Locate the cell with the specified text and output its [x, y] center coordinate. 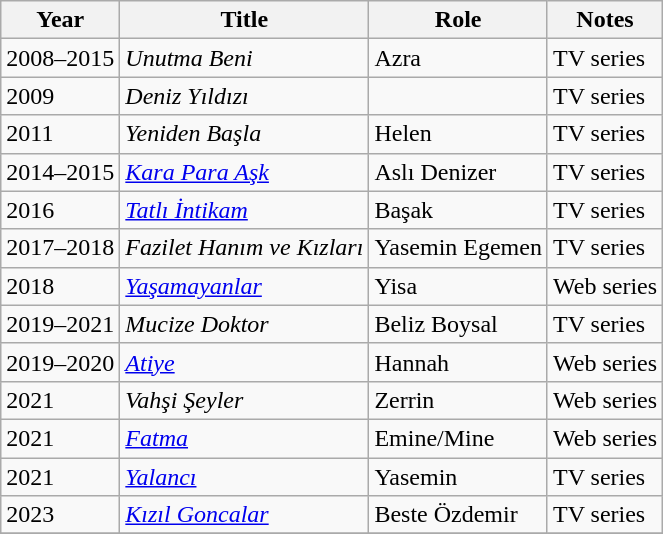
Yasemin Egemen [458, 248]
Yasemin [458, 477]
Aslı Denizer [458, 172]
2016 [60, 210]
Beste Özdemir [458, 515]
Yalancı [244, 477]
Hannah [458, 362]
Yaşamayanlar [244, 286]
2019–2021 [60, 324]
Azra [458, 58]
2014–2015 [60, 172]
Atiye [244, 362]
Helen [458, 134]
Zerrin [458, 400]
Fazilet Hanım ve Kızları [244, 248]
2009 [60, 96]
2018 [60, 286]
Unutma Beni [244, 58]
2008–2015 [60, 58]
Yeniden Başla [244, 134]
Deniz Yıldızı [244, 96]
2011 [60, 134]
Title [244, 20]
Mucize Doktor [244, 324]
Role [458, 20]
Tatlı İntikam [244, 210]
Kara Para Aşk [244, 172]
Kızıl Goncalar [244, 515]
Yisa [458, 286]
Vahşi Şeyler [244, 400]
Başak [458, 210]
Beliz Boysal [458, 324]
Fatma [244, 438]
2023 [60, 515]
2019–2020 [60, 362]
Emine/Mine [458, 438]
Year [60, 20]
2017–2018 [60, 248]
Notes [604, 20]
